Determine the [X, Y] coordinate at the center of the cell enclosing the given text.  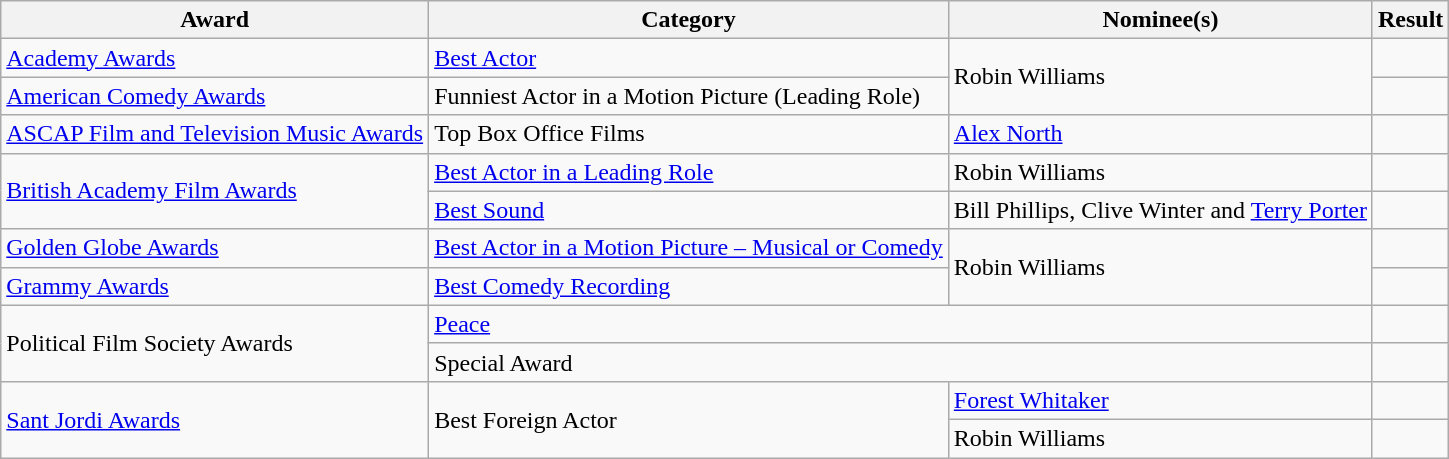
Nominee(s) [1160, 20]
Alex North [1160, 134]
Result [1410, 20]
Academy Awards [215, 58]
Best Foreign Actor [689, 419]
Golden Globe Awards [215, 248]
Award [215, 20]
Bill Phillips, Clive Winter and Terry Porter [1160, 210]
Best Actor in a Leading Role [689, 172]
ASCAP Film and Television Music Awards [215, 134]
Funniest Actor in a Motion Picture (Leading Role) [689, 96]
Political Film Society Awards [215, 343]
Best Actor in a Motion Picture – Musical or Comedy [689, 248]
Sant Jordi Awards [215, 419]
Special Award [901, 362]
Forest Whitaker [1160, 400]
American Comedy Awards [215, 96]
Best Sound [689, 210]
British Academy Film Awards [215, 191]
Best Actor [689, 58]
Best Comedy Recording [689, 286]
Grammy Awards [215, 286]
Peace [901, 324]
Top Box Office Films [689, 134]
Category [689, 20]
